Output the [x, y] coordinate of the center of the cell containing the given text.  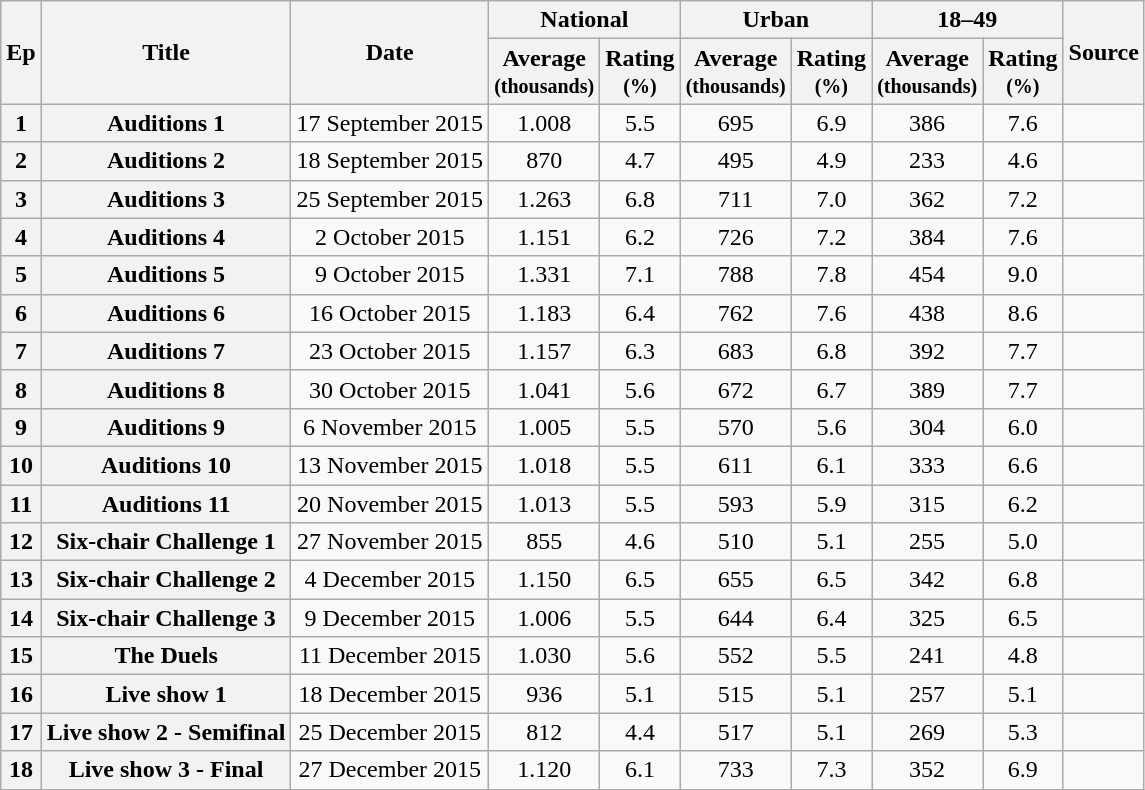
18 [21, 770]
National [584, 20]
1.006 [544, 618]
16 October 2015 [390, 313]
325 [928, 618]
Title [166, 52]
454 [928, 275]
14 [21, 618]
644 [736, 618]
333 [928, 465]
517 [736, 732]
16 [21, 694]
515 [736, 694]
552 [736, 656]
Auditions 6 [166, 313]
5.3 [1023, 732]
27 November 2015 [390, 542]
611 [736, 465]
11 December 2015 [390, 656]
304 [928, 427]
Auditions 10 [166, 465]
384 [928, 237]
9 October 2015 [390, 275]
672 [736, 389]
18 December 2015 [390, 694]
392 [928, 351]
1.005 [544, 427]
9 [21, 427]
4 [21, 237]
30 October 2015 [390, 389]
1.008 [544, 123]
9.0 [1023, 275]
1.120 [544, 770]
4 December 2015 [390, 580]
7.1 [640, 275]
Auditions 2 [166, 161]
233 [928, 161]
Date [390, 52]
8.6 [1023, 313]
Live show 1 [166, 694]
1.151 [544, 237]
257 [928, 694]
269 [928, 732]
1.331 [544, 275]
7 [21, 351]
13 November 2015 [390, 465]
1.157 [544, 351]
788 [736, 275]
5.9 [831, 503]
812 [544, 732]
695 [736, 123]
Auditions 4 [166, 237]
4.7 [640, 161]
241 [928, 656]
9 December 2015 [390, 618]
1.041 [544, 389]
510 [736, 542]
1.183 [544, 313]
7.3 [831, 770]
6 [21, 313]
27 December 2015 [390, 770]
855 [544, 542]
683 [736, 351]
Six-chair Challenge 2 [166, 580]
17 September 2015 [390, 123]
20 November 2015 [390, 503]
570 [736, 427]
Auditions 7 [166, 351]
6.0 [1023, 427]
711 [736, 199]
17 [21, 732]
The Duels [166, 656]
25 December 2015 [390, 732]
1.150 [544, 580]
1 [21, 123]
12 [21, 542]
15 [21, 656]
Six-chair Challenge 1 [166, 542]
11 [21, 503]
1.013 [544, 503]
342 [928, 580]
Auditions 9 [166, 427]
Auditions 3 [166, 199]
1.263 [544, 199]
6 November 2015 [390, 427]
438 [928, 313]
870 [544, 161]
4.9 [831, 161]
936 [544, 694]
10 [21, 465]
5 [21, 275]
Live show 3 - Final [166, 770]
4.8 [1023, 656]
762 [736, 313]
Auditions 5 [166, 275]
18 September 2015 [390, 161]
Urban [776, 20]
2 October 2015 [390, 237]
1.030 [544, 656]
6.7 [831, 389]
8 [21, 389]
23 October 2015 [390, 351]
495 [736, 161]
389 [928, 389]
593 [736, 503]
Live show 2 - Semifinal [166, 732]
733 [736, 770]
3 [21, 199]
6.6 [1023, 465]
726 [736, 237]
7.0 [831, 199]
255 [928, 542]
7.8 [831, 275]
362 [928, 199]
4.4 [640, 732]
352 [928, 770]
1.018 [544, 465]
5.0 [1023, 542]
18–49 [968, 20]
Auditions 11 [166, 503]
Auditions 1 [166, 123]
Ep [21, 52]
Six-chair Challenge 3 [166, 618]
315 [928, 503]
386 [928, 123]
25 September 2015 [390, 199]
13 [21, 580]
655 [736, 580]
2 [21, 161]
Auditions 8 [166, 389]
6.3 [640, 351]
Source [1104, 52]
